Output the (X, Y) coordinate of the center of the cell containing the given text.  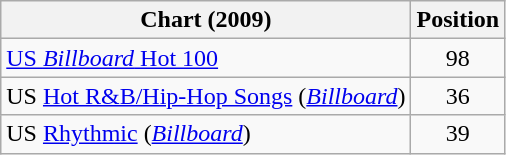
US Hot R&B/Hip-Hop Songs (Billboard) (206, 96)
Position (458, 20)
US Rhythmic (Billboard) (206, 134)
98 (458, 58)
US Billboard Hot 100 (206, 58)
39 (458, 134)
36 (458, 96)
Chart (2009) (206, 20)
